From the cell containing the given text, extract its center point as (x, y) coordinate. 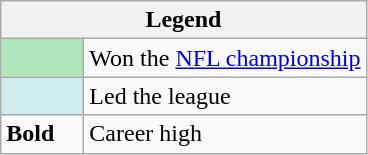
Bold (42, 134)
Career high (225, 134)
Led the league (225, 96)
Won the NFL championship (225, 58)
Legend (184, 20)
